Locate the cell with the specified text and output its [X, Y] center coordinate. 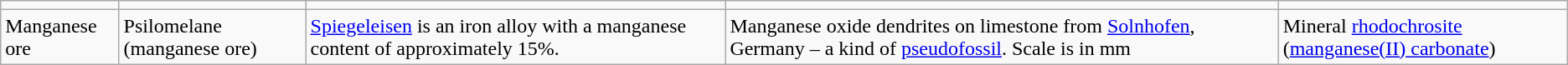
Manganese oxide dendrites on limestone from Solnhofen, Germany – a kind of pseudofossil. Scale is in mm [1002, 37]
Manganese ore [60, 37]
Mineral rhodochrosite (manganese(II) carbonate) [1422, 37]
Spiegeleisen is an iron alloy with a manganese content of approximately 15%. [516, 37]
Psilomelane (manganese ore) [213, 37]
